Provide the [X, Y] coordinate of the cell's center where the given text is located.  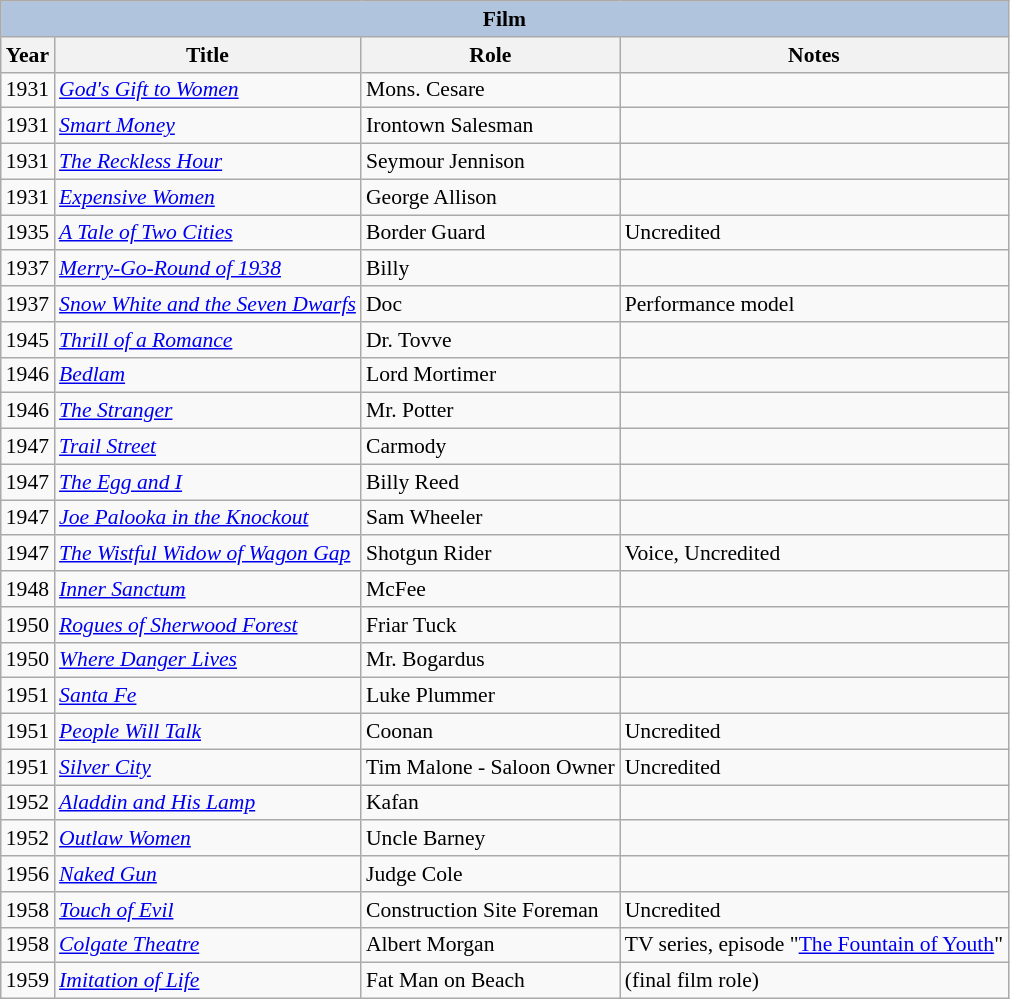
TV series, episode "The Fountain of Youth" [814, 945]
God's Gift to Women [208, 90]
Expensive Women [208, 197]
Outlaw Women [208, 839]
1935 [28, 233]
Aladdin and His Lamp [208, 803]
Irontown Salesman [490, 126]
1956 [28, 874]
McFee [490, 589]
Role [490, 55]
Sam Wheeler [490, 518]
Silver City [208, 767]
The Reckless Hour [208, 162]
Thrill of a Romance [208, 340]
Inner Sanctum [208, 589]
Billy Reed [490, 482]
Border Guard [490, 233]
Lord Mortimer [490, 375]
(final film role) [814, 981]
Tim Malone - Saloon Owner [490, 767]
Colgate Theatre [208, 945]
Year [28, 55]
A Tale of Two Cities [208, 233]
Bedlam [208, 375]
George Allison [490, 197]
Mr. Potter [490, 411]
Dr. Tovve [490, 340]
Rogues of Sherwood Forest [208, 625]
Luke Plummer [490, 696]
Billy [490, 269]
Where Danger Lives [208, 660]
Kafan [490, 803]
Construction Site Foreman [490, 910]
Title [208, 55]
Seymour Jennison [490, 162]
The Egg and I [208, 482]
Friar Tuck [490, 625]
1959 [28, 981]
Santa Fe [208, 696]
The Wistful Widow of Wagon Gap [208, 554]
Coonan [490, 732]
Mons. Cesare [490, 90]
Smart Money [208, 126]
Judge Cole [490, 874]
Shotgun Rider [490, 554]
Performance model [814, 304]
Touch of Evil [208, 910]
Imitation of Life [208, 981]
Film [504, 19]
Doc [490, 304]
Uncle Barney [490, 839]
Naked Gun [208, 874]
People Will Talk [208, 732]
1948 [28, 589]
Merry-Go-Round of 1938 [208, 269]
The Stranger [208, 411]
Joe Palooka in the Knockout [208, 518]
Fat Man on Beach [490, 981]
Snow White and the Seven Dwarfs [208, 304]
Voice, Uncredited [814, 554]
Albert Morgan [490, 945]
Notes [814, 55]
Carmody [490, 447]
Mr. Bogardus [490, 660]
Trail Street [208, 447]
1945 [28, 340]
